Identify which cell holds the provided text, then report its [x, y] central coordinate. 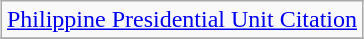
Philippine Presidential Unit Citation [182, 20]
